Capture the cell that displays the provided text and extract its (X, Y) central coordinate. 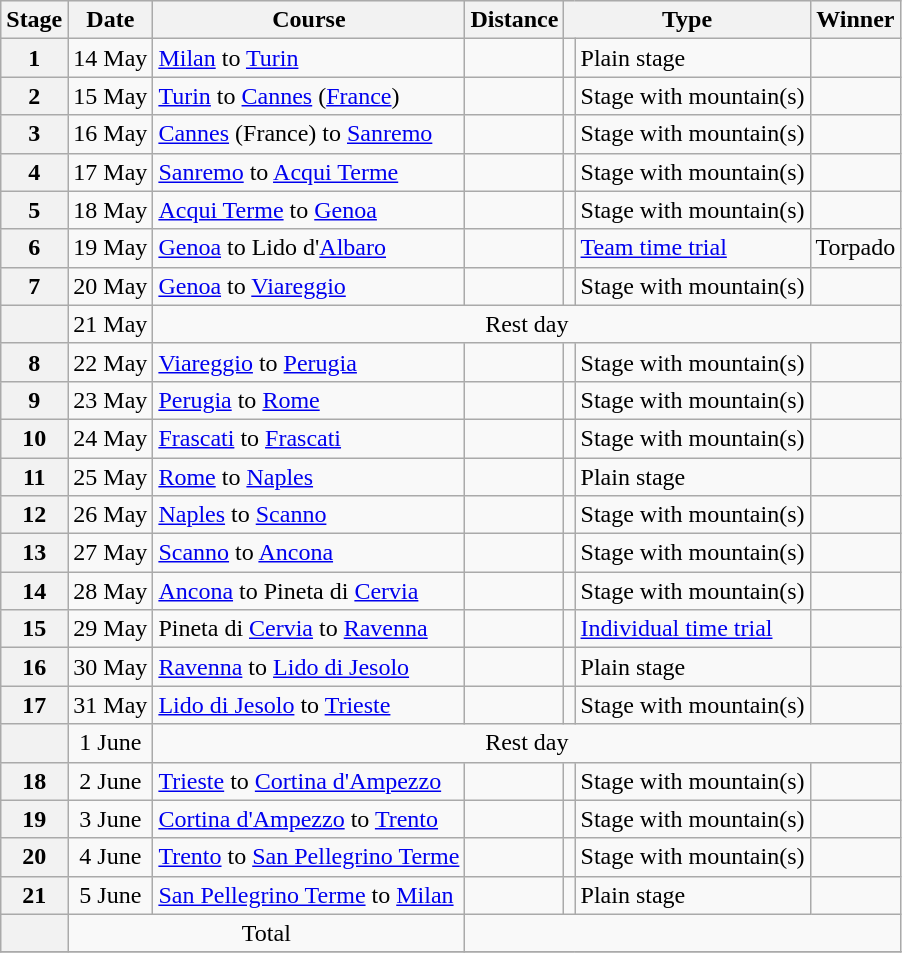
Distance (514, 20)
Turin to Cannes (France) (309, 96)
16 (34, 667)
30 May (110, 667)
19 (34, 819)
Cortina d'Ampezzo to Trento (309, 819)
3 (34, 134)
Individual time trial (692, 629)
Date (110, 20)
Viareggio to Perugia (309, 362)
Genoa to Viareggio (309, 286)
Total (266, 933)
14 (34, 591)
Scanno to Ancona (309, 553)
Naples to Scanno (309, 515)
Pineta di Cervia to Ravenna (309, 629)
San Pellegrino Terme to Milan (309, 895)
13 (34, 553)
18 (34, 781)
Genoa to Lido d'Albaro (309, 248)
10 (34, 438)
Cannes (France) to Sanremo (309, 134)
3 June (110, 819)
18 May (110, 210)
Perugia to Rome (309, 400)
9 (34, 400)
Torpado (856, 248)
11 (34, 477)
20 (34, 857)
Milan to Turin (309, 58)
Trento to San Pellegrino Terme (309, 857)
2 June (110, 781)
17 (34, 705)
22 May (110, 362)
15 May (110, 96)
Ravenna to Lido di Jesolo (309, 667)
6 (34, 248)
29 May (110, 629)
25 May (110, 477)
7 (34, 286)
20 May (110, 286)
4 June (110, 857)
1 (34, 58)
27 May (110, 553)
15 (34, 629)
Ancona to Pineta di Cervia (309, 591)
Type (687, 20)
31 May (110, 705)
17 May (110, 172)
Team time trial (692, 248)
5 June (110, 895)
24 May (110, 438)
Rome to Naples (309, 477)
Winner (856, 20)
Acqui Terme to Genoa (309, 210)
Lido di Jesolo to Trieste (309, 705)
4 (34, 172)
Course (309, 20)
19 May (110, 248)
14 May (110, 58)
2 (34, 96)
16 May (110, 134)
12 (34, 515)
5 (34, 210)
23 May (110, 400)
28 May (110, 591)
Sanremo to Acqui Terme (309, 172)
1 June (110, 743)
21 (34, 895)
Frascati to Frascati (309, 438)
8 (34, 362)
Trieste to Cortina d'Ampezzo (309, 781)
26 May (110, 515)
21 May (110, 324)
Stage (34, 20)
